Identify which cell holds the provided text, then report its [X, Y] central coordinate. 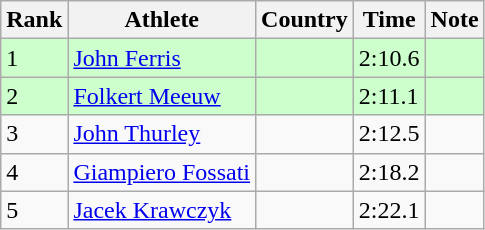
5 [34, 210]
3 [34, 134]
Country [305, 20]
Rank [34, 20]
John Ferris [162, 58]
4 [34, 172]
Note [454, 20]
Time [389, 20]
John Thurley [162, 134]
Jacek Krawczyk [162, 210]
2:11.1 [389, 96]
Folkert Meeuw [162, 96]
Athlete [162, 20]
2:22.1 [389, 210]
2:18.2 [389, 172]
1 [34, 58]
2:12.5 [389, 134]
Giampiero Fossati [162, 172]
2:10.6 [389, 58]
2 [34, 96]
